Output the [x, y] coordinate of the center of the cell containing the given text.  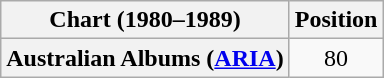
Australian Albums (ARIA) [145, 58]
80 [336, 58]
Chart (1980–1989) [145, 20]
Position [336, 20]
